Extract the (x, y) coordinate from the center of the cell holding the provided text.  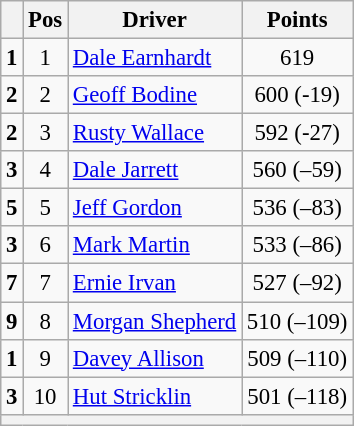
Dale Jarrett (155, 170)
592 (-27) (298, 133)
Driver (155, 20)
Dale Earnhardt (155, 58)
533 (–86) (298, 245)
Rusty Wallace (155, 133)
Jeff Gordon (155, 208)
509 (–110) (298, 358)
8 (46, 321)
Hut Stricklin (155, 396)
4 (46, 170)
Ernie Irvan (155, 283)
536 (–83) (298, 208)
Points (298, 20)
600 (-19) (298, 95)
6 (46, 245)
Pos (46, 20)
510 (–109) (298, 321)
527 (–92) (298, 283)
501 (–118) (298, 396)
619 (298, 58)
560 (–59) (298, 170)
Davey Allison (155, 358)
10 (46, 396)
Geoff Bodine (155, 95)
Mark Martin (155, 245)
Morgan Shepherd (155, 321)
